Pinpoint the cell where the given text exists, returning its [x, y] midpoint coordinate. 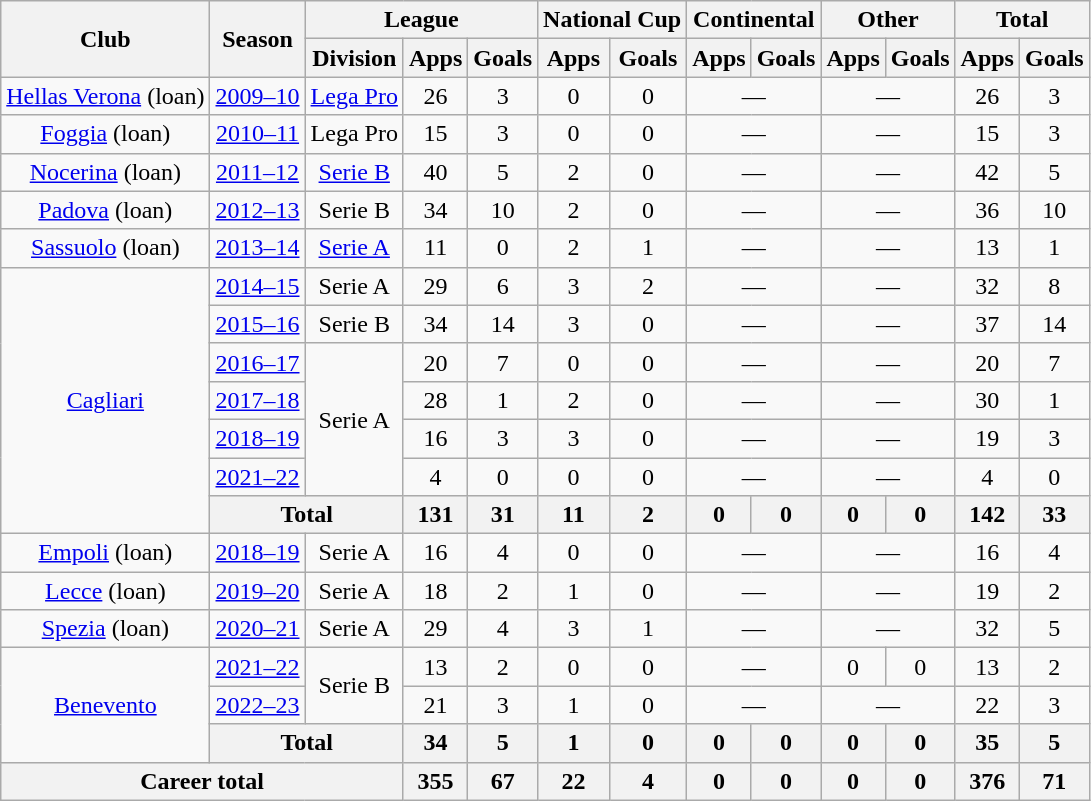
2012–13 [258, 210]
Sassuolo (loan) [106, 248]
131 [435, 515]
Foggia (loan) [106, 134]
2014–15 [258, 286]
Lecce (loan) [106, 591]
Career total [202, 781]
Division [354, 58]
36 [987, 210]
2019–20 [258, 591]
71 [1054, 781]
40 [435, 172]
18 [435, 591]
2011–12 [258, 172]
2009–10 [258, 96]
2020–21 [258, 629]
Season [258, 39]
Cagliari [106, 400]
Club [106, 39]
League [422, 20]
2015–16 [258, 324]
Spezia (loan) [106, 629]
Benevento [106, 705]
21 [435, 705]
28 [435, 400]
31 [503, 515]
376 [987, 781]
National Cup [612, 20]
2017–18 [258, 400]
Other [888, 20]
355 [435, 781]
8 [1054, 286]
142 [987, 515]
2016–17 [258, 362]
6 [503, 286]
Empoli (loan) [106, 553]
Nocerina (loan) [106, 172]
Hellas Verona (loan) [106, 96]
67 [503, 781]
Padova (loan) [106, 210]
42 [987, 172]
2013–14 [258, 248]
37 [987, 324]
Continental [754, 20]
30 [987, 400]
2010–11 [258, 134]
2022–23 [258, 705]
33 [1054, 515]
35 [987, 743]
